Determine the [X, Y] coordinate at the center of the cell enclosing the given text.  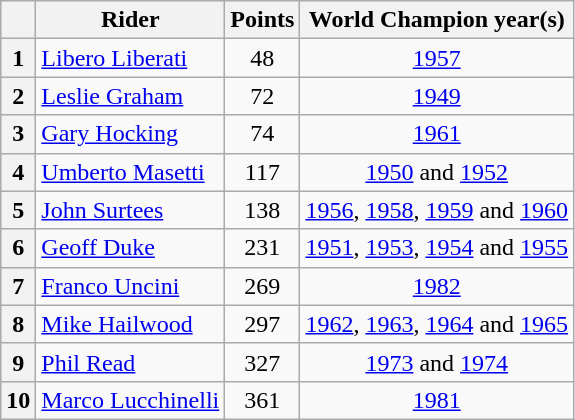
Gary Hocking [130, 134]
10 [18, 400]
117 [262, 172]
Marco Lucchinelli [130, 400]
6 [18, 248]
1962, 1963, 1964 and 1965 [437, 324]
138 [262, 210]
297 [262, 324]
Umberto Masetti [130, 172]
72 [262, 96]
John Surtees [130, 210]
269 [262, 286]
48 [262, 58]
1 [18, 58]
1973 and 1974 [437, 362]
Leslie Graham [130, 96]
231 [262, 248]
8 [18, 324]
2 [18, 96]
327 [262, 362]
1961 [437, 134]
Mike Hailwood [130, 324]
9 [18, 362]
5 [18, 210]
361 [262, 400]
Phil Read [130, 362]
1951, 1953, 1954 and 1955 [437, 248]
World Champion year(s) [437, 20]
Geoff Duke [130, 248]
1981 [437, 400]
1949 [437, 96]
1956, 1958, 1959 and 1960 [437, 210]
3 [18, 134]
1982 [437, 286]
Rider [130, 20]
74 [262, 134]
Points [262, 20]
7 [18, 286]
Franco Uncini [130, 286]
1957 [437, 58]
4 [18, 172]
1950 and 1952 [437, 172]
Libero Liberati [130, 58]
